Scan for the cell matching the given text and deliver its (X, Y) coordinate at center. 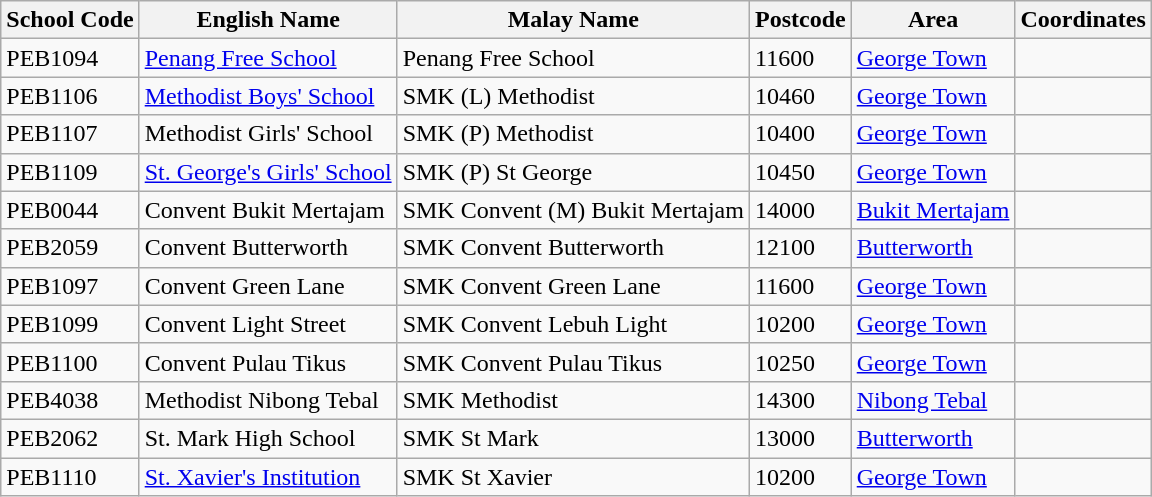
Convent Pulau Tikus (268, 362)
SMK Convent (M) Bukit Mertajam (573, 210)
Malay Name (573, 20)
10400 (800, 134)
SMK (P) Methodist (573, 134)
PEB1094 (70, 58)
Postcode (800, 20)
St. George's Girls' School (268, 172)
Convent Bukit Mertajam (268, 210)
PEB1106 (70, 96)
Methodist Nibong Tebal (268, 400)
10460 (800, 96)
Area (933, 20)
PEB2059 (70, 248)
PEB2062 (70, 438)
PEB1099 (70, 324)
Coordinates (1083, 20)
Nibong Tebal (933, 400)
St. Mark High School (268, 438)
14000 (800, 210)
Convent Light Street (268, 324)
SMK Convent Butterworth (573, 248)
PEB0044 (70, 210)
SMK (P) St George (573, 172)
PEB1109 (70, 172)
SMK (L) Methodist (573, 96)
School Code (70, 20)
Methodist Girls' School (268, 134)
12100 (800, 248)
Methodist Boys' School (268, 96)
13000 (800, 438)
Bukit Mertajam (933, 210)
PEB4038 (70, 400)
10450 (800, 172)
10250 (800, 362)
PEB1100 (70, 362)
PEB1107 (70, 134)
SMK Methodist (573, 400)
English Name (268, 20)
SMK St Xavier (573, 477)
SMK St Mark (573, 438)
14300 (800, 400)
SMK Convent Green Lane (573, 286)
St. Xavier's Institution (268, 477)
Convent Green Lane (268, 286)
Convent Butterworth (268, 248)
PEB1097 (70, 286)
SMK Convent Lebuh Light (573, 324)
PEB1110 (70, 477)
SMK Convent Pulau Tikus (573, 362)
